Search for the cell housing the specified text and yield its [X, Y] center coordinate. 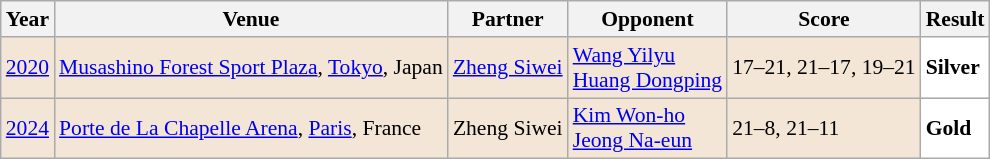
Score [824, 19]
2024 [28, 128]
Silver [956, 68]
2020 [28, 68]
Result [956, 19]
Year [28, 19]
Porte de La Chapelle Arena, Paris, France [251, 128]
Gold [956, 128]
Opponent [648, 19]
17–21, 21–17, 19–21 [824, 68]
Partner [508, 19]
Venue [251, 19]
Kim Won-ho Jeong Na-eun [648, 128]
Wang Yilyu Huang Dongping [648, 68]
21–8, 21–11 [824, 128]
Musashino Forest Sport Plaza, Tokyo, Japan [251, 68]
